Return the (x, y) coordinate for the center point of the cell that contains the specified text.  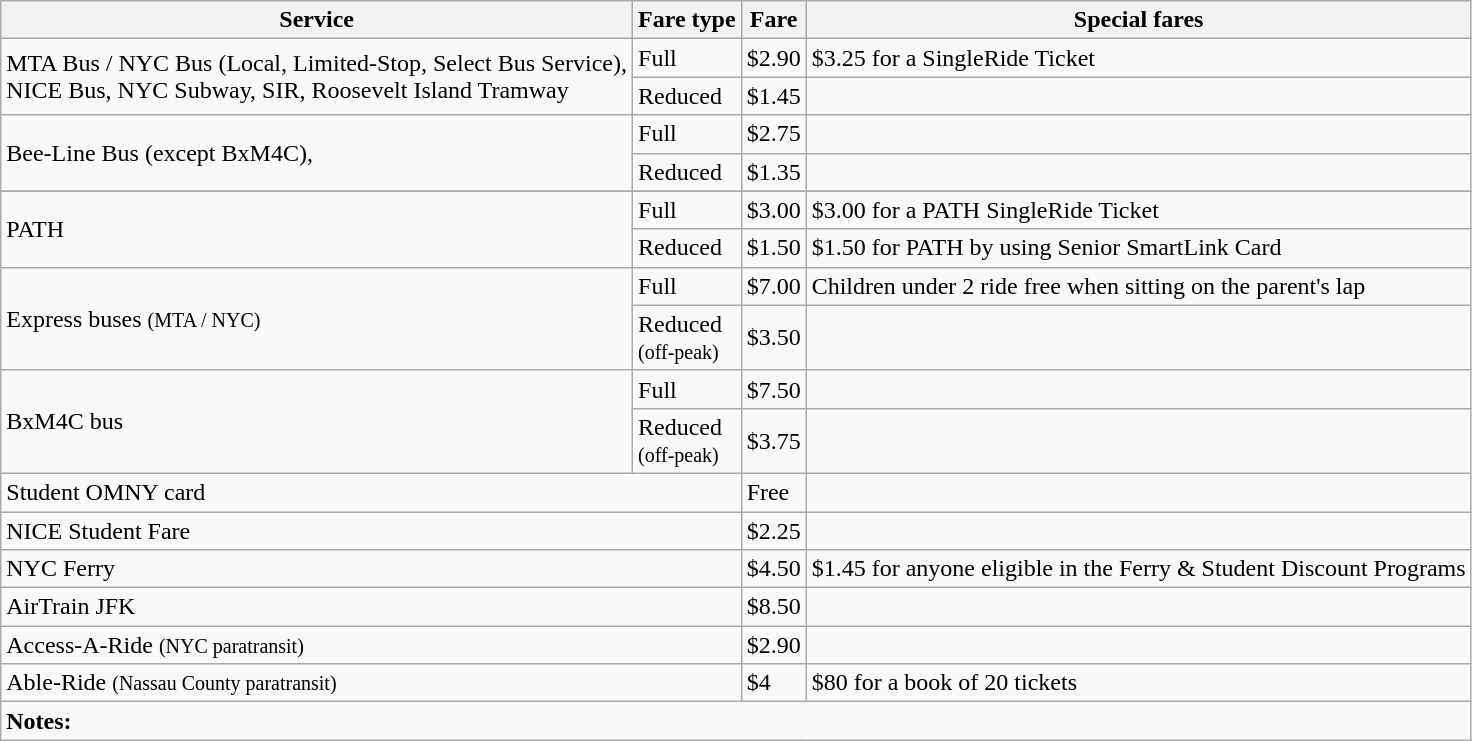
$2.75 (774, 134)
$7.00 (774, 286)
Express buses (MTA / NYC) (317, 318)
Bee-Line Bus (except BxM4C), (317, 153)
Children under 2 ride free when sitting on the parent's lap (1138, 286)
Fare (774, 20)
NICE Student Fare (371, 531)
$3.25 for a SingleRide Ticket (1138, 58)
$8.50 (774, 607)
Notes: (736, 721)
$3.00 (774, 210)
PATH (317, 229)
Able-Ride (Nassau County paratransit) (371, 683)
$4 (774, 683)
$4.50 (774, 569)
$80 for a book of 20 tickets (1138, 683)
Student OMNY card (371, 492)
$3.50 (774, 338)
$1.50 (774, 248)
$1.45 (774, 96)
Service (317, 20)
$2.25 (774, 531)
$1.45 for anyone eligible in the Ferry & Student Discount Programs (1138, 569)
NYC Ferry (371, 569)
AirTrain JFK (371, 607)
$1.35 (774, 172)
MTA Bus / NYC Bus (Local, Limited-Stop, Select Bus Service),NICE Bus, NYC Subway, SIR, Roosevelt Island Tramway (317, 77)
BxM4C bus (317, 422)
$7.50 (774, 389)
$3.00 for a PATH SingleRide Ticket (1138, 210)
Access-A-Ride (NYC paratransit) (371, 645)
Special fares (1138, 20)
$3.75 (774, 440)
Fare type (688, 20)
Free (774, 492)
$1.50 for PATH by using Senior SmartLink Card (1138, 248)
